Return [X, Y] of the center of cell containing provided text 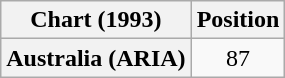
Australia (ARIA) [96, 58]
Chart (1993) [96, 20]
Position [238, 20]
87 [238, 58]
